Output the [X, Y] coordinate of the center of the cell containing the given text.  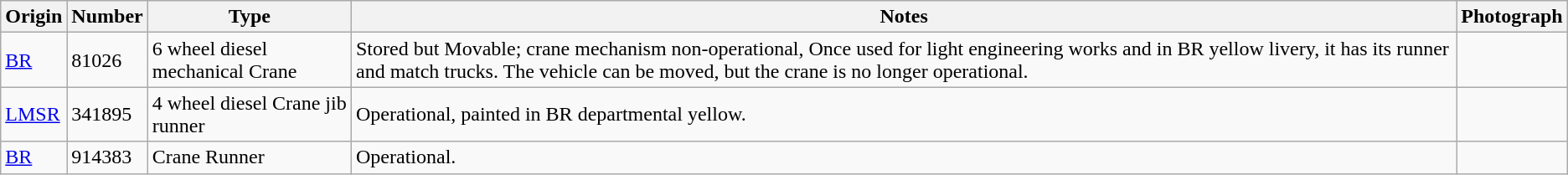
Origin [34, 17]
341895 [107, 114]
LMSR [34, 114]
Notes [903, 17]
Number [107, 17]
Crane Runner [250, 157]
914383 [107, 157]
Type [250, 17]
Operational. [903, 157]
81026 [107, 60]
6 wheel diesel mechanical Crane [250, 60]
Photograph [1512, 17]
4 wheel diesel Crane jib runner [250, 114]
Operational, painted in BR departmental yellow. [903, 114]
